Return [x, y] of the center of cell containing provided text 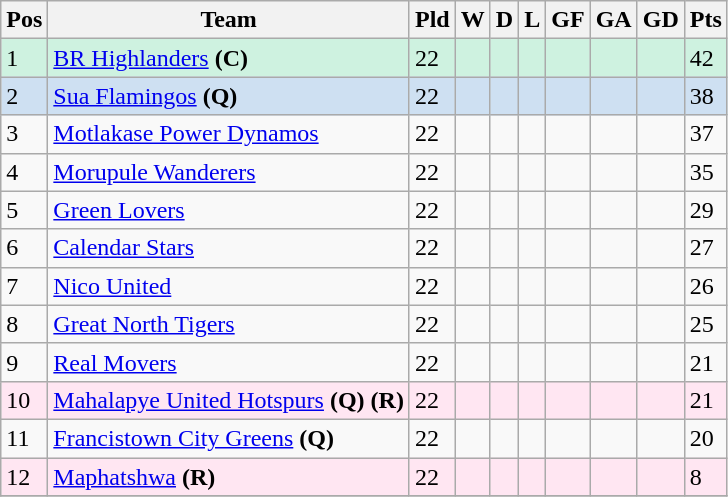
35 [706, 172]
Sua Flamingos (Q) [229, 96]
D [504, 20]
10 [24, 400]
Nico United [229, 286]
29 [706, 210]
GD [660, 20]
3 [24, 134]
4 [24, 172]
6 [24, 248]
7 [24, 286]
Pts [706, 20]
Team [229, 20]
9 [24, 362]
11 [24, 438]
1 [24, 58]
27 [706, 248]
Great North Tigers [229, 324]
42 [706, 58]
GA [614, 20]
L [532, 20]
Pld [432, 20]
Motlakase Power Dynamos [229, 134]
BR Highlanders (C) [229, 58]
Green Lovers [229, 210]
Morupule Wanderers [229, 172]
5 [24, 210]
Calendar Stars [229, 248]
20 [706, 438]
GF [568, 20]
37 [706, 134]
Real Movers [229, 362]
12 [24, 477]
Mahalapye United Hotspurs (Q) (R) [229, 400]
Pos [24, 20]
Francistown City Greens (Q) [229, 438]
25 [706, 324]
Maphatshwa (R) [229, 477]
W [472, 20]
2 [24, 96]
26 [706, 286]
38 [706, 96]
